Capture the cell that displays the provided text and extract its (x, y) central coordinate. 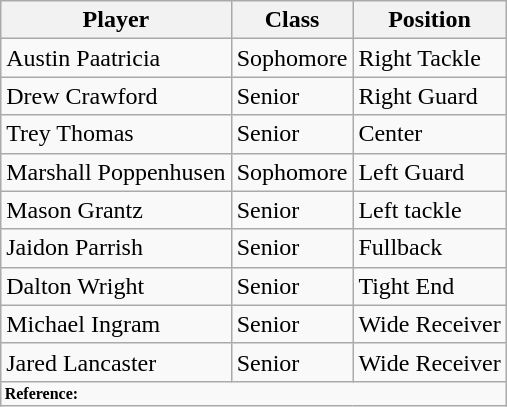
Austin Paatricia (116, 58)
Player (116, 20)
Reference: (254, 393)
Jaidon Parrish (116, 248)
Mason Grantz (116, 210)
Class (292, 20)
Trey Thomas (116, 134)
Fullback (430, 248)
Right Tackle (430, 58)
Center (430, 134)
Marshall Poppenhusen (116, 172)
Left Guard (430, 172)
Position (430, 20)
Dalton Wright (116, 286)
Tight End (430, 286)
Right Guard (430, 96)
Jared Lancaster (116, 362)
Michael Ingram (116, 324)
Left tackle (430, 210)
Drew Crawford (116, 96)
